Return the (x, y) coordinate for the center point of the cell that contains the specified text.  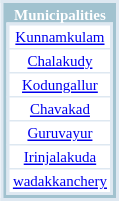
Kunnamkulam (60, 36)
Kodungallur (60, 85)
Guruvayur (60, 133)
Irinjalakuda (60, 157)
Chavakad (60, 109)
wadakkanchery (60, 182)
Chalakudy (60, 61)
Municipalities Kunnamkulam Chalakudy Kodungallur Chavakad Guruvayur Irinjalakuda wadakkanchery (60, 101)
